Capture the cell that displays the provided text and extract its (X, Y) central coordinate. 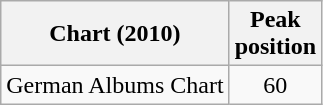
60 (275, 85)
German Albums Chart (115, 85)
Chart (2010) (115, 34)
Peakposition (275, 34)
